For the text-containing cell, return its midpoint in [X, Y] coordinate format. 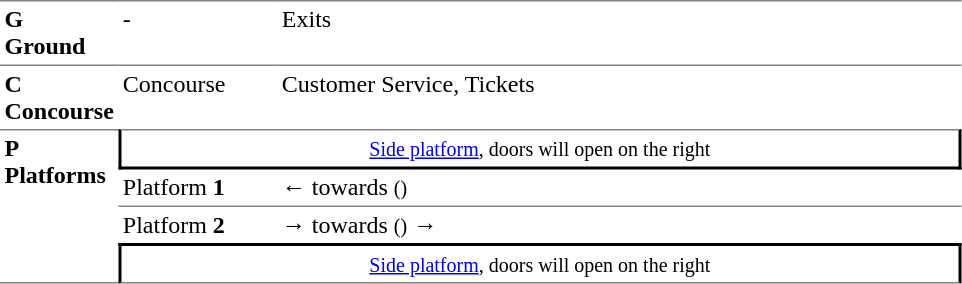
Platform 1 [198, 189]
→ towards () → [619, 225]
PPlatforms [59, 206]
Exits [619, 33]
Customer Service, Tickets [619, 98]
Platform 2 [198, 225]
Concourse [198, 98]
GGround [59, 33]
← towards () [619, 189]
- [198, 33]
CConcourse [59, 98]
